Locate the cell with the specified text and output its (X, Y) center coordinate. 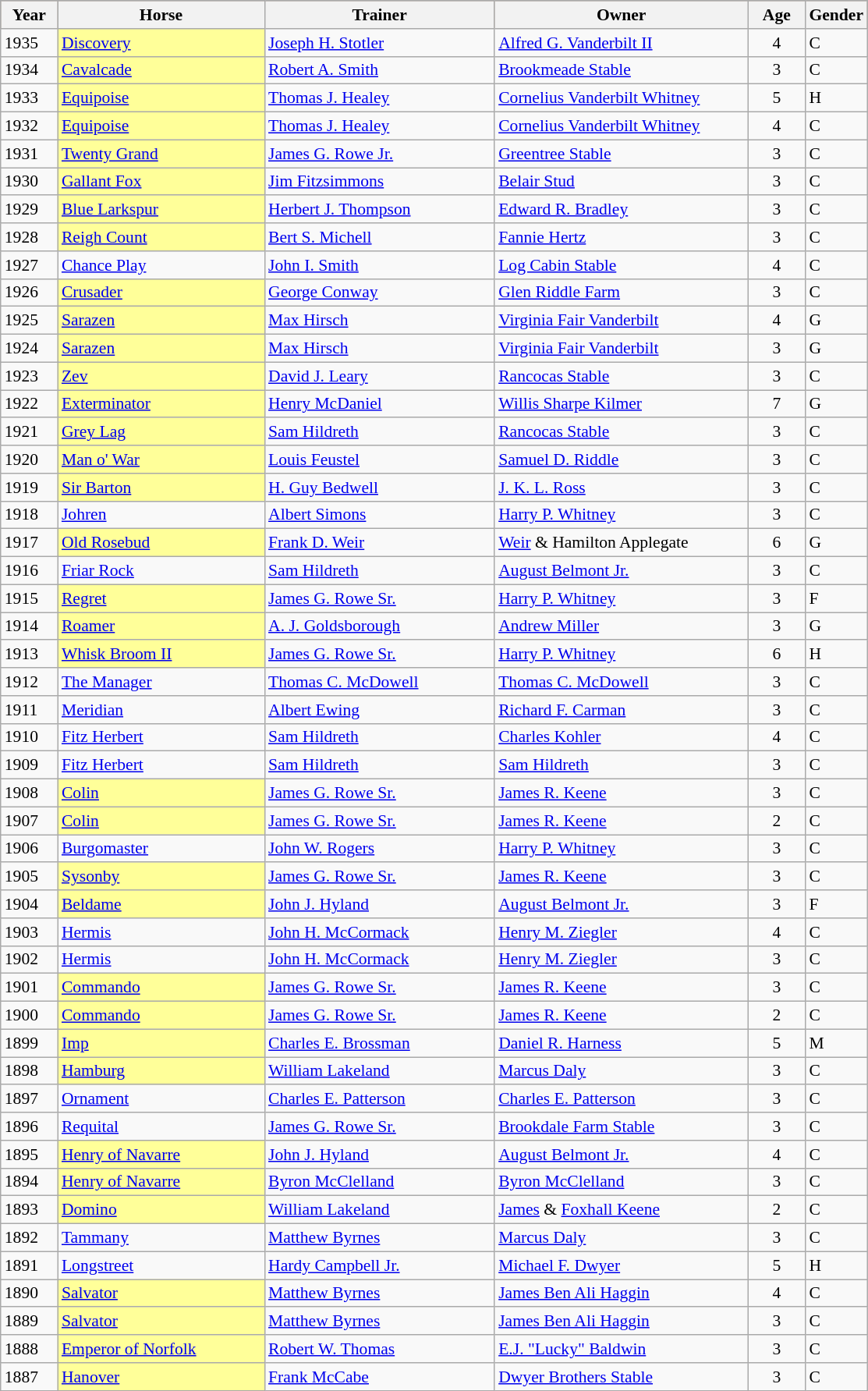
Crusader (161, 293)
1921 (30, 432)
Charles Kohler (621, 737)
1890 (30, 1293)
M (836, 1043)
1918 (30, 515)
Tammany (161, 1238)
Herbert J. Thompson (379, 210)
J. K. L. Ross (621, 488)
Daniel R. Harness (621, 1043)
George Conway (379, 293)
1911 (30, 710)
Old Rosebud (161, 543)
Age (777, 15)
Charles E. Brossman (379, 1043)
Whisk Broom II (161, 655)
Beldame (161, 904)
Robert W. Thomas (379, 1349)
1902 (30, 960)
1893 (30, 1210)
Hardy Campbell Jr. (379, 1265)
1914 (30, 626)
Alfred G. Vanderbilt II (621, 43)
Trainer (379, 15)
1930 (30, 182)
1910 (30, 737)
Reigh Count (161, 237)
Joseph H. Stotler (379, 43)
John I. Smith (379, 265)
Johren (161, 515)
1896 (30, 1127)
1931 (30, 154)
Year (30, 15)
1916 (30, 571)
Michael F. Dwyer (621, 1265)
Frank McCabe (379, 1377)
Louis Feustel (379, 460)
David J. Leary (379, 376)
1924 (30, 349)
1934 (30, 70)
1887 (30, 1377)
E.J. "Lucky" Baldwin (621, 1349)
1898 (30, 1071)
Chance Play (161, 265)
Sysonby (161, 877)
1933 (30, 98)
James G. Rowe Jr. (379, 154)
Henry McDaniel (379, 404)
Horse (161, 15)
Belair Stud (621, 182)
A. J. Goldsborough (379, 626)
1889 (30, 1322)
Sir Barton (161, 488)
Gender (836, 15)
1913 (30, 655)
Longstreet (161, 1265)
James & Foxhall Keene (621, 1210)
1892 (30, 1238)
1922 (30, 404)
Frank D. Weir (379, 543)
Edward R. Bradley (621, 210)
Cavalcade (161, 70)
1904 (30, 904)
Andrew Miller (621, 626)
Albert Simons (379, 515)
1917 (30, 543)
1925 (30, 321)
Gallant Fox (161, 182)
Glen Riddle Farm (621, 293)
Man o' War (161, 460)
Burgomaster (161, 849)
1908 (30, 793)
Zev (161, 376)
Weir & Hamilton Applegate (621, 543)
Roamer (161, 626)
1891 (30, 1265)
1928 (30, 237)
Imp (161, 1043)
Blue Larkspur (161, 210)
Domino (161, 1210)
1888 (30, 1349)
Bert S. Michell (379, 237)
Owner (621, 15)
Discovery (161, 43)
Emperor of Norfolk (161, 1349)
1912 (30, 682)
1929 (30, 210)
Ornament (161, 1099)
1894 (30, 1182)
1926 (30, 293)
Hamburg (161, 1071)
1895 (30, 1155)
The Manager (161, 682)
1905 (30, 877)
Brookdale Farm Stable (621, 1127)
1906 (30, 849)
Hanover (161, 1377)
1920 (30, 460)
H. Guy Bedwell (379, 488)
Brookmeade Stable (621, 70)
Greentree Stable (621, 154)
1935 (30, 43)
1919 (30, 488)
Friar Rock (161, 571)
Fannie Hertz (621, 237)
1903 (30, 932)
1899 (30, 1043)
1927 (30, 265)
John W. Rogers (379, 849)
Jim Fitzsimmons (379, 182)
Grey Lag (161, 432)
1897 (30, 1099)
7 (777, 404)
1923 (30, 376)
1909 (30, 765)
Requital (161, 1127)
Willis Sharpe Kilmer (621, 404)
Exterminator (161, 404)
Twenty Grand (161, 154)
Dwyer Brothers Stable (621, 1377)
Regret (161, 598)
1915 (30, 598)
Log Cabin Stable (621, 265)
Albert Ewing (379, 710)
Meridian (161, 710)
Robert A. Smith (379, 70)
1901 (30, 988)
Richard F. Carman (621, 710)
Samuel D. Riddle (621, 460)
1900 (30, 1016)
1932 (30, 126)
1907 (30, 821)
